Find where the given text appears and provide that cell's center as [X, Y] coordinate. 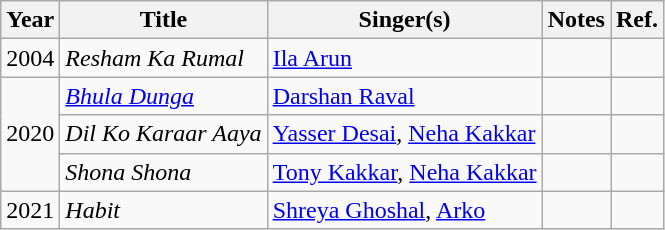
Bhula Dunga [164, 96]
2020 [30, 134]
Ref. [636, 20]
Yasser Desai, Neha Kakkar [404, 134]
Ila Arun [404, 58]
Resham Ka Rumal [164, 58]
2021 [30, 210]
Tony Kakkar, Neha Kakkar [404, 172]
2004 [30, 58]
Singer(s) [404, 20]
Shreya Ghoshal, Arko [404, 210]
Dil Ko Karaar Aaya [164, 134]
Habit [164, 210]
Title [164, 20]
Shona Shona [164, 172]
Darshan Raval [404, 96]
Notes [576, 20]
Year [30, 20]
